Find where the given text appears and provide that cell's center as (x, y) coordinate. 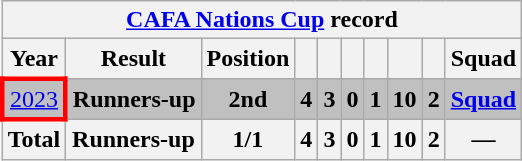
Position (248, 59)
Year (34, 59)
1/1 (248, 139)
CAFA Nations Cup record (262, 20)
2023 (34, 98)
— (483, 139)
Total (34, 139)
Result (134, 59)
2nd (248, 98)
